Determine the (X, Y) coordinate at the center of the cell enclosing the given text.  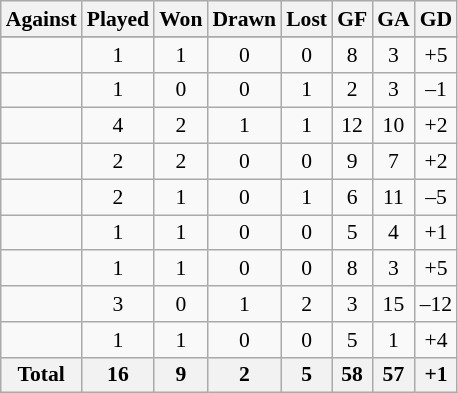
Lost (306, 19)
11 (394, 197)
GA (394, 19)
GF (352, 19)
16 (118, 375)
Played (118, 19)
–12 (436, 304)
+4 (436, 340)
Against (42, 19)
7 (394, 162)
12 (352, 126)
57 (394, 375)
58 (352, 375)
Won (180, 19)
–1 (436, 90)
10 (394, 126)
–5 (436, 197)
Total (42, 375)
15 (394, 304)
Drawn (244, 19)
GD (436, 19)
6 (352, 197)
